Determine the [X, Y] coordinate at the center of the cell enclosing the given text.  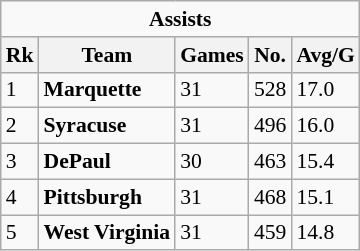
16.0 [325, 126]
Avg/G [325, 55]
4 [20, 197]
30 [212, 162]
Rk [20, 55]
No. [270, 55]
Syracuse [106, 126]
Assists [180, 19]
Pittsburgh [106, 197]
DePaul [106, 162]
15.1 [325, 197]
463 [270, 162]
Marquette [106, 90]
528 [270, 90]
15.4 [325, 162]
496 [270, 126]
17.0 [325, 90]
14.8 [325, 233]
Games [212, 55]
1 [20, 90]
3 [20, 162]
468 [270, 197]
459 [270, 233]
2 [20, 126]
West Virginia [106, 233]
Team [106, 55]
5 [20, 233]
